For the text-containing cell, return its midpoint in [x, y] coordinate format. 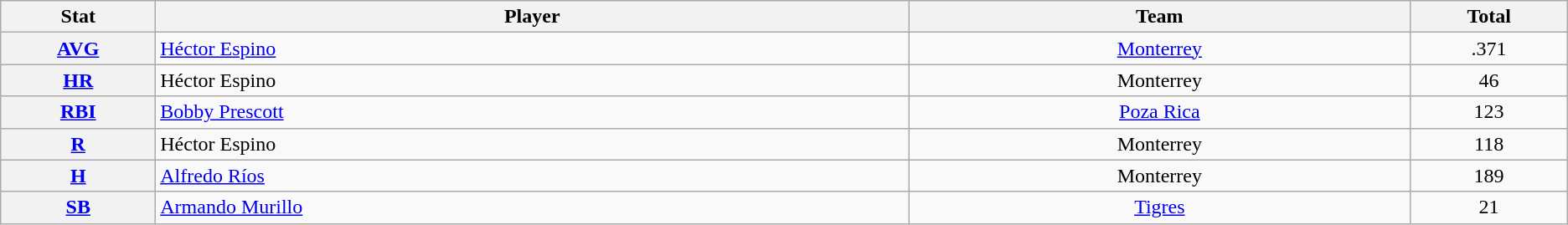
R [79, 144]
HR [79, 80]
.371 [1489, 49]
RBI [79, 112]
Armando Murillo [533, 207]
AVG [79, 49]
Tigres [1159, 207]
189 [1489, 176]
Stat [79, 17]
123 [1489, 112]
Player [533, 17]
Total [1489, 17]
Team [1159, 17]
Bobby Prescott [533, 112]
Poza Rica [1159, 112]
Alfredo Ríos [533, 176]
118 [1489, 144]
46 [1489, 80]
H [79, 176]
SB [79, 207]
21 [1489, 207]
